Capture the cell that displays the provided text and extract its (X, Y) central coordinate. 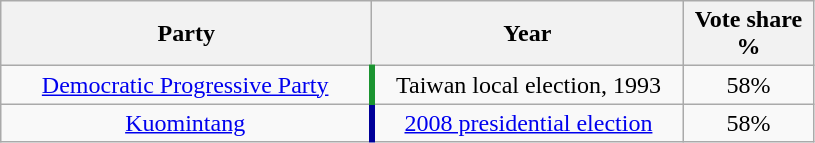
2008 presidential election (528, 123)
Year (528, 34)
Kuomintang (186, 123)
Party (186, 34)
Taiwan local election, 1993 (528, 85)
Vote share % (748, 34)
Democratic Progressive Party (186, 85)
